For the text-containing cell, return its midpoint in (x, y) coordinate format. 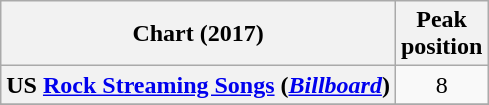
US Rock Streaming Songs (Billboard) (198, 85)
8 (441, 85)
Chart (2017) (198, 34)
Peak position (441, 34)
